For the text-containing cell, return its midpoint in [x, y] coordinate format. 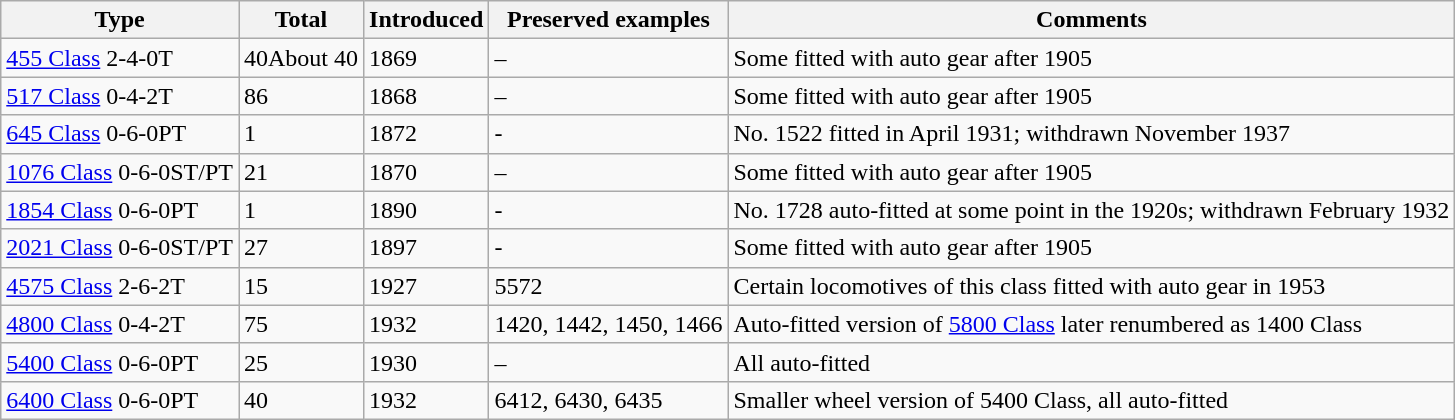
No. 1522 fitted in April 1931; withdrawn November 1937 [1092, 134]
4575 Class 2-6-2T [120, 286]
1930 [426, 362]
Preserved examples [608, 20]
Introduced [426, 20]
1870 [426, 172]
1890 [426, 210]
Comments [1092, 20]
6412, 6430, 6435 [608, 400]
455 Class 2-4-0T [120, 58]
1868 [426, 96]
15 [300, 286]
5572 [608, 286]
25 [300, 362]
1854 Class 0-6-0PT [120, 210]
1420, 1442, 1450, 1466 [608, 324]
Certain locomotives of this class fitted with auto gear in 1953 [1092, 286]
645 Class 0-6-0PT [120, 134]
1872 [426, 134]
Type [120, 20]
27 [300, 248]
No. 1728 auto-fitted at some point in the 1920s; withdrawn February 1932 [1092, 210]
6400 Class 0-6-0PT [120, 400]
40 [300, 400]
40About 40 [300, 58]
Auto-fitted version of 5800 Class later renumbered as 1400 Class [1092, 324]
5400 Class 0-6-0PT [120, 362]
1869 [426, 58]
All auto-fitted [1092, 362]
86 [300, 96]
2021 Class 0-6-0ST/PT [120, 248]
1897 [426, 248]
21 [300, 172]
4800 Class 0-4-2T [120, 324]
Smaller wheel version of 5400 Class, all auto-fitted [1092, 400]
75 [300, 324]
1927 [426, 286]
1076 Class 0-6-0ST/PT [120, 172]
517 Class 0-4-2T [120, 96]
Total [300, 20]
